Pinpoint the cell where the given text exists, returning its [X, Y] midpoint coordinate. 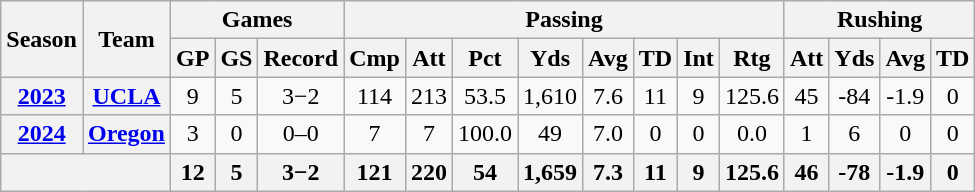
Cmp [375, 58]
Passing [564, 20]
121 [375, 172]
2023 [42, 96]
7.6 [608, 96]
GP [192, 58]
7.0 [608, 134]
-78 [854, 172]
1,659 [550, 172]
Int [699, 58]
2024 [42, 134]
Games [256, 20]
3 [192, 134]
0–0 [301, 134]
12 [192, 172]
1,610 [550, 96]
-84 [854, 96]
45 [806, 96]
UCLA [126, 96]
220 [428, 172]
GS [236, 58]
Rtg [752, 58]
Pct [484, 58]
7.3 [608, 172]
Oregon [126, 134]
Rushing [880, 20]
0.0 [752, 134]
213 [428, 96]
54 [484, 172]
Season [42, 39]
Team [126, 39]
49 [550, 134]
Record [301, 58]
100.0 [484, 134]
6 [854, 134]
53.5 [484, 96]
1 [806, 134]
114 [375, 96]
46 [806, 172]
